Search for the cell housing the specified text and yield its [x, y] center coordinate. 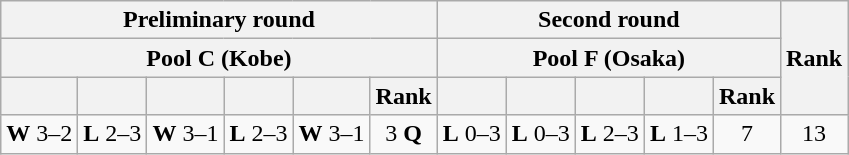
13 [814, 134]
3 Q [404, 134]
Pool C (Kobe) [219, 58]
Pool F (Osaka) [608, 58]
7 [746, 134]
Second round [608, 20]
W 3–2 [40, 134]
Preliminary round [219, 20]
L 1–3 [678, 134]
